Find where the given text appears and provide that cell's center as [X, Y] coordinate. 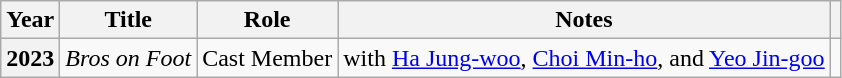
with Ha Jung-woo, Choi Min-ho, and Yeo Jin-goo [584, 58]
Cast Member [268, 58]
Role [268, 20]
2023 [30, 58]
Bros on Foot [128, 58]
Title [128, 20]
Notes [584, 20]
Year [30, 20]
